Extract the (X, Y) coordinate from the center of the cell holding the provided text.  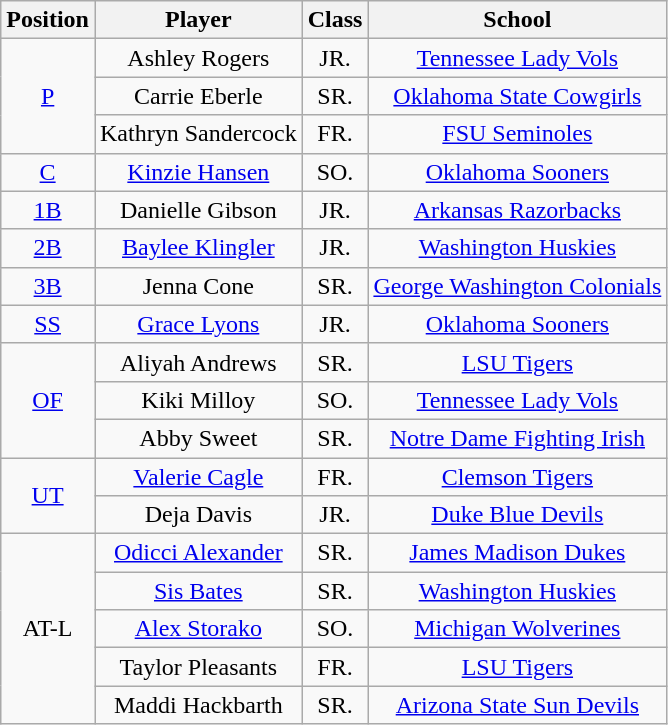
Alex Storako (198, 629)
Player (198, 20)
UT (48, 496)
Carrie Eberle (198, 96)
George Washington Colonials (518, 286)
OF (48, 400)
Danielle Gibson (198, 210)
SS (48, 324)
Class (335, 20)
2B (48, 248)
Michigan Wolverines (518, 629)
Clemson Tigers (518, 477)
AT-L (48, 629)
P (48, 96)
Position (48, 20)
C (48, 172)
Odicci Alexander (198, 553)
Arkansas Razorbacks (518, 210)
Notre Dame Fighting Irish (518, 438)
3B (48, 286)
School (518, 20)
Jenna Cone (198, 286)
Baylee Klingler (198, 248)
Kinzie Hansen (198, 172)
Kathryn Sandercock (198, 134)
Arizona State Sun Devils (518, 705)
Abby Sweet (198, 438)
Deja Davis (198, 515)
Grace Lyons (198, 324)
Oklahoma State Cowgirls (518, 96)
Kiki Milloy (198, 400)
Valerie Cagle (198, 477)
James Madison Dukes (518, 553)
Maddi Hackbarth (198, 705)
Ashley Rogers (198, 58)
Aliyah Andrews (198, 362)
Duke Blue Devils (518, 515)
1B (48, 210)
FSU Seminoles (518, 134)
Taylor Pleasants (198, 667)
Sis Bates (198, 591)
